Provide the (x, y) coordinate of the cell's center where the given text is located.  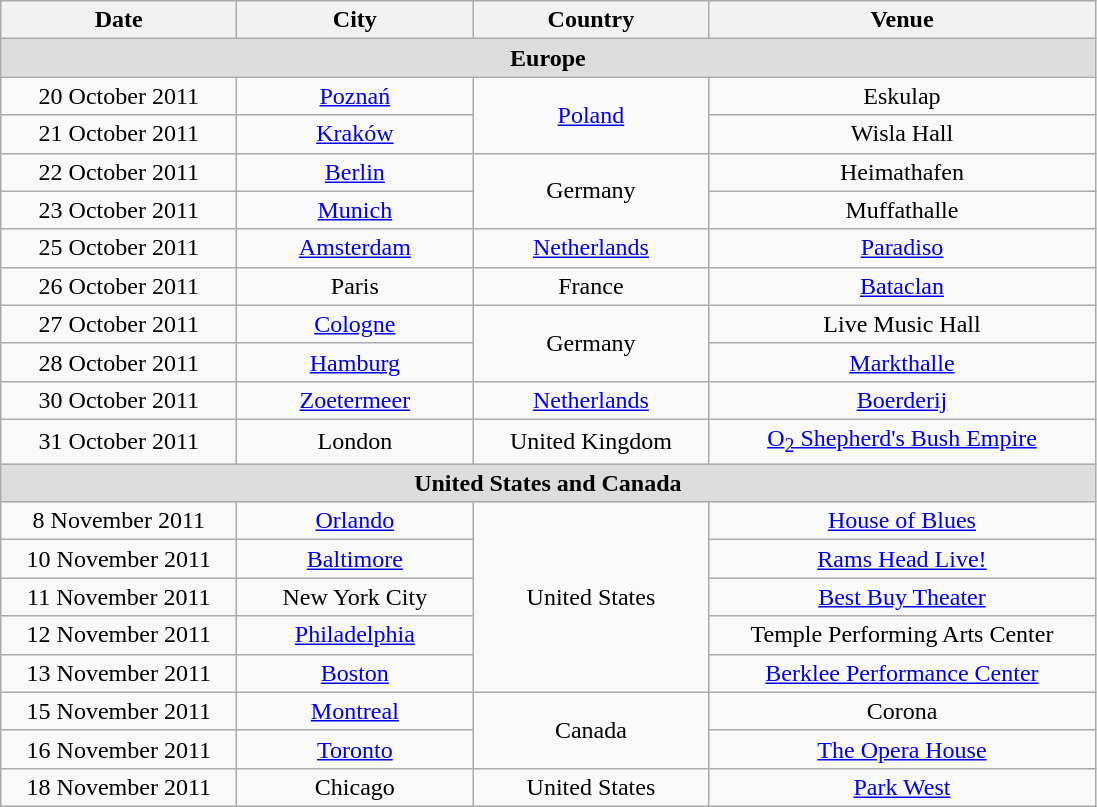
City (355, 20)
The Opera House (902, 749)
Bataclan (902, 286)
Berlin (355, 172)
Muffathalle (902, 210)
Hamburg (355, 362)
11 November 2011 (119, 597)
Country (591, 20)
Toronto (355, 749)
20 October 2011 (119, 96)
Munich (355, 210)
27 October 2011 (119, 324)
21 October 2011 (119, 134)
Corona (902, 711)
25 October 2011 (119, 248)
Poznań (355, 96)
28 October 2011 (119, 362)
Paradiso (902, 248)
Montreal (355, 711)
18 November 2011 (119, 787)
Baltimore (355, 559)
Philadelphia (355, 635)
Eskulap (902, 96)
United Kingdom (591, 441)
Markthalle (902, 362)
12 November 2011 (119, 635)
13 November 2011 (119, 673)
Best Buy Theater (902, 597)
Amsterdam (355, 248)
France (591, 286)
Park West (902, 787)
Heimathafen (902, 172)
Rams Head Live! (902, 559)
26 October 2011 (119, 286)
16 November 2011 (119, 749)
Berklee Performance Center (902, 673)
Cologne (355, 324)
Paris (355, 286)
Orlando (355, 521)
31 October 2011 (119, 441)
8 November 2011 (119, 521)
Boston (355, 673)
Poland (591, 115)
United States and Canada (548, 483)
Temple Performing Arts Center (902, 635)
Zoetermeer (355, 400)
O2 Shepherd's Bush Empire (902, 441)
Canada (591, 730)
Wisla Hall (902, 134)
New York City (355, 597)
Chicago (355, 787)
Kraków (355, 134)
Date (119, 20)
House of Blues (902, 521)
Venue (902, 20)
Europe (548, 58)
23 October 2011 (119, 210)
22 October 2011 (119, 172)
Live Music Hall (902, 324)
30 October 2011 (119, 400)
10 November 2011 (119, 559)
15 November 2011 (119, 711)
London (355, 441)
Boerderij (902, 400)
